Provide the [x, y] coordinate of the cell's center where the given text is located.  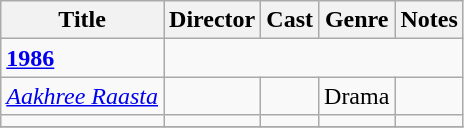
Aakhree Raasta [82, 96]
1986 [82, 58]
Notes [429, 20]
Genre [357, 20]
Drama [357, 96]
Cast [290, 20]
Title [82, 20]
Director [212, 20]
